Extract the [x, y] coordinate from the center of the cell holding the provided text.  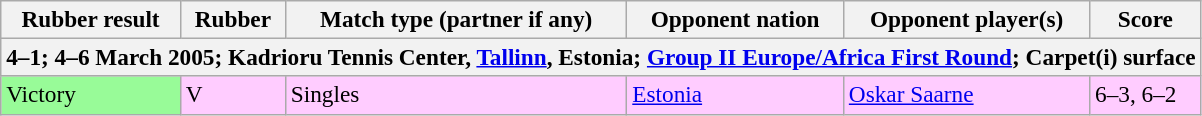
Match type (partner if any) [456, 19]
Opponent player(s) [966, 19]
V [232, 95]
Oskar Saarne [966, 95]
6–3, 6–2 [1146, 95]
Estonia [736, 95]
Victory [91, 95]
Singles [456, 95]
Rubber result [91, 19]
Opponent nation [736, 19]
Score [1146, 19]
Rubber [232, 19]
4–1; 4–6 March 2005; Kadrioru Tennis Center, Tallinn, Estonia; Group II Europe/Africa First Round; Carpet(i) surface [601, 57]
